Capture the cell that displays the provided text and extract its [X, Y] central coordinate. 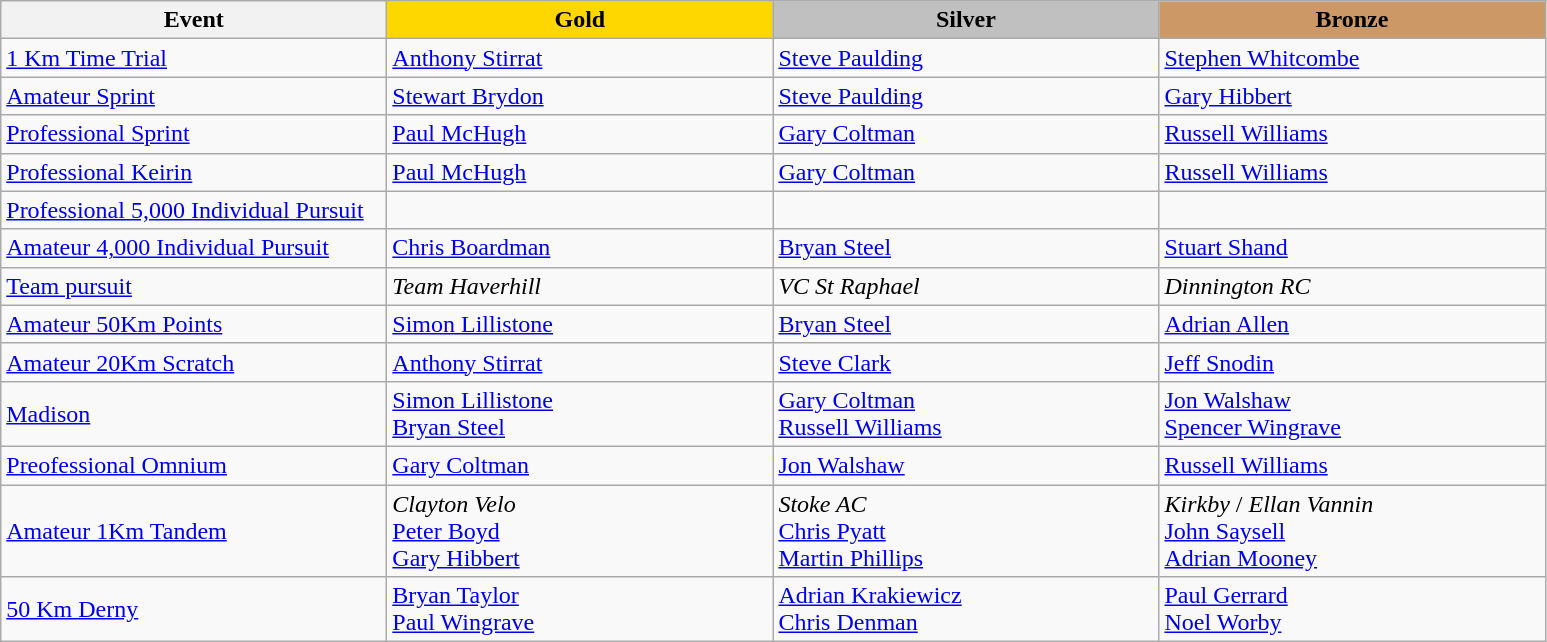
Amateur 20Km Scratch [194, 362]
Simon Lillistone Bryan Steel [580, 414]
Event [194, 20]
VC St Raphael [966, 286]
Chris Boardman [580, 248]
Silver [966, 20]
Stewart Brydon [580, 96]
Amateur 4,000 Individual Pursuit [194, 248]
Jon Walshaw Spencer Wingrave [1352, 414]
Professional Keirin [194, 172]
Amateur 1Km Tandem [194, 530]
Clayton VeloPeter Boyd Gary Hibbert [580, 530]
Preofessional Omnium [194, 465]
Bronze [1352, 20]
Professional 5,000 Individual Pursuit [194, 210]
Jon Walshaw [966, 465]
Team pursuit [194, 286]
Bryan Taylor Paul Wingrave [580, 610]
Madison [194, 414]
Simon Lillistone [580, 324]
Adrian Allen [1352, 324]
Steve Clark [966, 362]
Paul GerrardNoel Worby [1352, 610]
Gold [580, 20]
Stuart Shand [1352, 248]
Kirkby / Ellan Vannin John Saysell Adrian Mooney [1352, 530]
Stephen Whitcombe [1352, 58]
Gary Coltman Russell Williams [966, 414]
50 Km Derny [194, 610]
1 Km Time Trial [194, 58]
Professional Sprint [194, 134]
Amateur Sprint [194, 96]
Dinnington RC [1352, 286]
Team Haverhill [580, 286]
Adrian Krakiewicz Chris Denman [966, 610]
Jeff Snodin [1352, 362]
Amateur 50Km Points [194, 324]
Gary Hibbert [1352, 96]
Stoke ACChris Pyatt Martin Phillips [966, 530]
